Return the (X, Y) coordinate for the center point of the cell that contains the specified text.  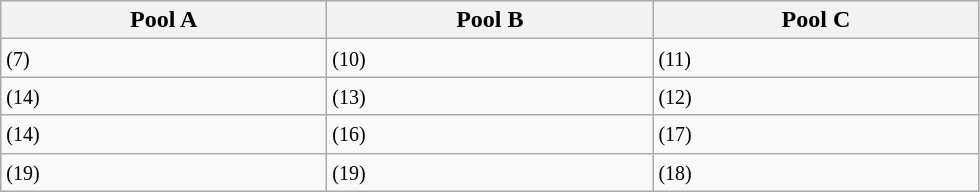
(11) (816, 58)
(16) (490, 134)
(13) (490, 96)
(18) (816, 172)
(10) (490, 58)
(12) (816, 96)
Pool B (490, 20)
Pool A (164, 20)
(7) (164, 58)
(17) (816, 134)
Pool C (816, 20)
